Extract the (X, Y) coordinate from the center of the cell holding the provided text.  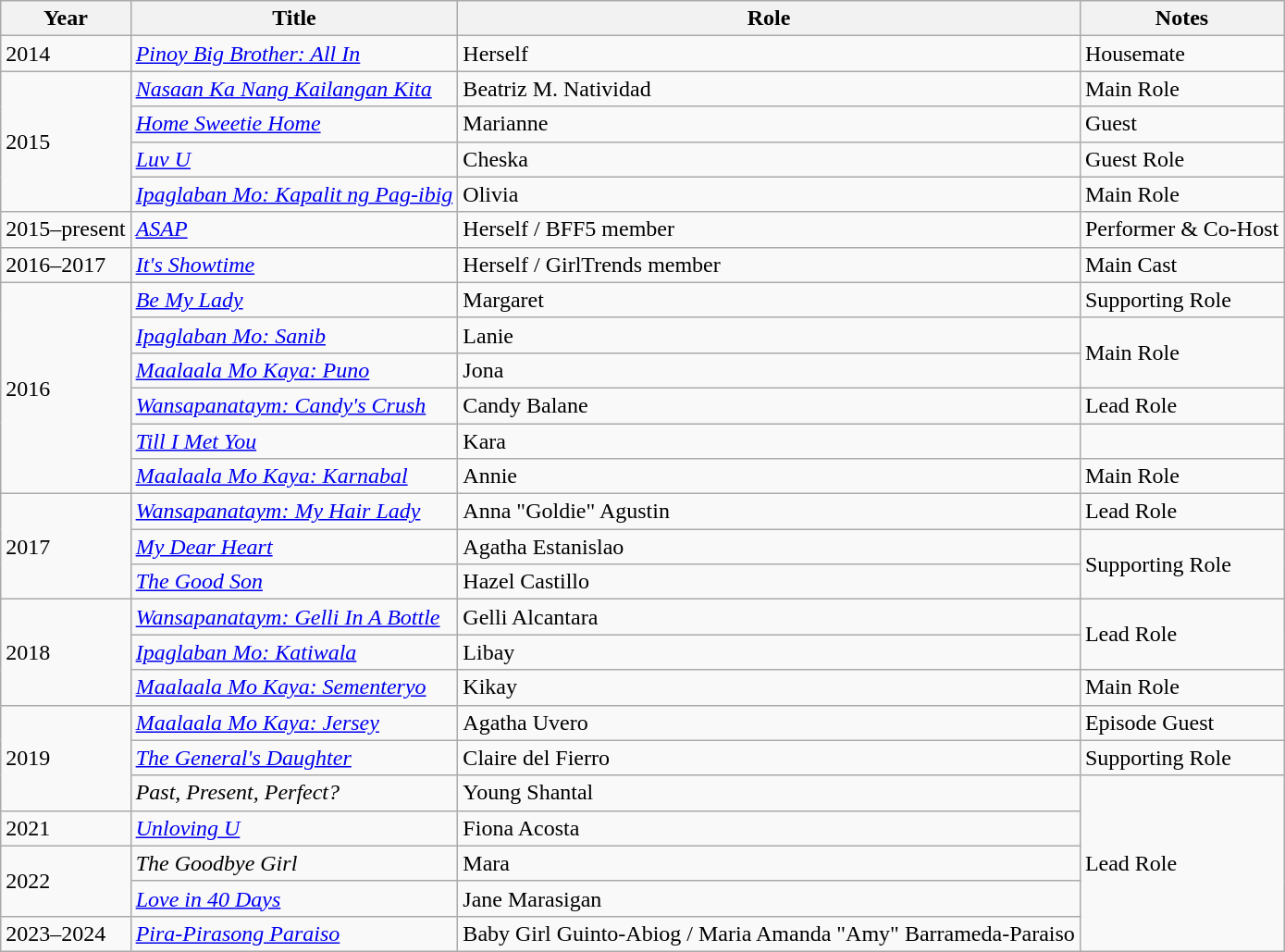
Libay (770, 652)
Cheska (770, 159)
Olivia (770, 194)
The Goodbye Girl (294, 863)
Be My Lady (294, 300)
Home Sweetie Home (294, 124)
Year (66, 19)
Herself (770, 54)
Ipaglaban Mo: Kapalit ng Pag-ibig (294, 194)
Till I Met You (294, 441)
Baby Girl Guinto-Abiog / Maria Amanda "Amy" Barrameda-Paraiso (770, 933)
Wansapanataym: Gelli In A Bottle (294, 617)
Luv U (294, 159)
Marianne (770, 124)
Gelli Alcantara (770, 617)
Candy Balane (770, 405)
Maalaala Mo Kaya: Karnabal (294, 476)
Agatha Uvero (770, 723)
Wansapanataym: My Hair Lady (294, 512)
My Dear Heart (294, 547)
Herself / BFF5 member (770, 229)
Role (770, 19)
Ipaglaban Mo: Katiwala (294, 652)
2022 (66, 881)
Maalaala Mo Kaya: Jersey (294, 723)
Hazel Castillo (770, 582)
Love in 40 Days (294, 898)
Main Cast (1181, 265)
2015–present (66, 229)
Guest Role (1181, 159)
Pira-Pirasong Paraiso (294, 933)
Herself / GirlTrends member (770, 265)
Beatriz M. Natividad (770, 89)
Agatha Estanislao (770, 547)
Margaret (770, 300)
Jona (770, 370)
Maalaala Mo Kaya: Sementeryo (294, 687)
Anna "Goldie" Agustin (770, 512)
2021 (66, 828)
Guest (1181, 124)
Kikay (770, 687)
Title (294, 19)
Episode Guest (1181, 723)
Annie (770, 476)
Maalaala Mo Kaya: Puno (294, 370)
Lanie (770, 335)
Mara (770, 863)
2016–2017 (66, 265)
2019 (66, 758)
The Good Son (294, 582)
Young Shantal (770, 793)
ASAP (294, 229)
Jane Marasigan (770, 898)
The General's Daughter (294, 758)
Claire del Fierro (770, 758)
Wansapanataym: Candy's Crush (294, 405)
It's Showtime (294, 265)
2023–2024 (66, 933)
Housemate (1181, 54)
Nasaan Ka Nang Kailangan Kita (294, 89)
Fiona Acosta (770, 828)
Ipaglaban Mo: Sanib (294, 335)
Performer & Co-Host (1181, 229)
Unloving U (294, 828)
Pinoy Big Brother: All In (294, 54)
2018 (66, 652)
2016 (66, 388)
2017 (66, 547)
2015 (66, 142)
Notes (1181, 19)
2014 (66, 54)
Kara (770, 441)
Past, Present, Perfect? (294, 793)
